Search for the cell housing the specified text and yield its (x, y) center coordinate. 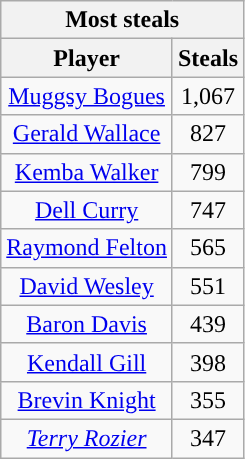
398 (208, 362)
David Wesley (87, 286)
Most steals (122, 20)
Dell Curry (87, 210)
Muggsy Bogues (87, 96)
Terry Rozier (87, 438)
Kendall Gill (87, 362)
551 (208, 286)
Gerald Wallace (87, 134)
1,067 (208, 96)
827 (208, 134)
355 (208, 400)
Baron Davis (87, 324)
Brevin Knight (87, 400)
Raymond Felton (87, 248)
Steals (208, 58)
565 (208, 248)
347 (208, 438)
747 (208, 210)
799 (208, 172)
Player (87, 58)
Kemba Walker (87, 172)
439 (208, 324)
